Provide the (X, Y) coordinate of the cell's center where the given text is located.  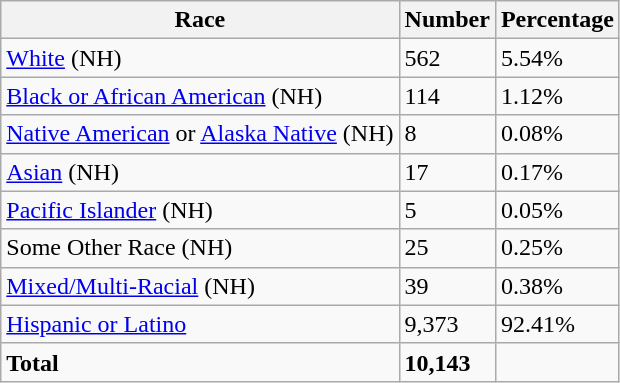
0.08% (557, 134)
5 (447, 210)
Black or African American (NH) (200, 96)
10,143 (447, 362)
0.38% (557, 286)
92.41% (557, 324)
0.05% (557, 210)
Percentage (557, 20)
Number (447, 20)
0.25% (557, 248)
1.12% (557, 96)
9,373 (447, 324)
Race (200, 20)
114 (447, 96)
Some Other Race (NH) (200, 248)
8 (447, 134)
17 (447, 172)
Pacific Islander (NH) (200, 210)
Native American or Alaska Native (NH) (200, 134)
0.17% (557, 172)
39 (447, 286)
Hispanic or Latino (200, 324)
562 (447, 58)
5.54% (557, 58)
Total (200, 362)
Mixed/Multi-Racial (NH) (200, 286)
Asian (NH) (200, 172)
White (NH) (200, 58)
25 (447, 248)
